Scan for the cell matching the given text and deliver its (X, Y) coordinate at center. 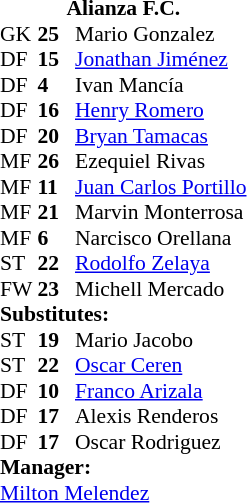
Franco Arizala (160, 390)
Narcisco Orellana (160, 237)
Ezequiel Rivas (160, 161)
Henry Romero (160, 110)
Substitutes: (123, 314)
Alexis Renderos (160, 416)
15 (57, 59)
4 (57, 84)
Rodolfo Zelaya (160, 263)
FW (19, 288)
10 (57, 390)
16 (57, 110)
Manager: (123, 467)
25 (57, 33)
GK (19, 33)
Mario Gonzalez (160, 33)
Oscar Ceren (160, 365)
Marvin Monterrosa (160, 212)
Michell Mercado (160, 288)
20 (57, 135)
Ivan Mancía (160, 84)
6 (57, 237)
11 (57, 186)
Oscar Rodriguez (160, 441)
Bryan Tamacas (160, 135)
Jonathan Jiménez (160, 59)
23 (57, 288)
Juan Carlos Portillo (160, 186)
21 (57, 212)
Mario Jacobo (160, 339)
19 (57, 339)
26 (57, 161)
